Identify which cell holds the provided text, then report its (X, Y) central coordinate. 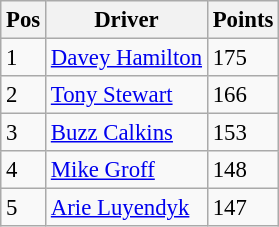
2 (24, 95)
Davey Hamilton (127, 58)
4 (24, 170)
147 (242, 208)
Pos (24, 20)
Driver (127, 20)
Tony Stewart (127, 95)
Arie Luyendyk (127, 208)
Points (242, 20)
153 (242, 133)
5 (24, 208)
Buzz Calkins (127, 133)
Mike Groff (127, 170)
175 (242, 58)
3 (24, 133)
166 (242, 95)
148 (242, 170)
1 (24, 58)
